Pinpoint the cell where the given text exists, returning its [X, Y] midpoint coordinate. 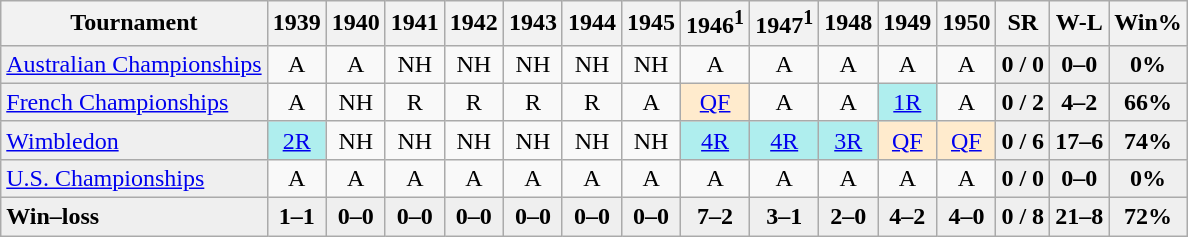
Win% [1148, 24]
1–1 [296, 217]
W-L [1080, 24]
1942 [474, 24]
1945 [652, 24]
3–1 [784, 217]
2R [296, 140]
Tournament [134, 24]
0 / 8 [1023, 217]
1941 [414, 24]
1948 [848, 24]
1939 [296, 24]
U.S. Championships [134, 178]
19461 [716, 24]
4–0 [966, 217]
3R [848, 140]
7–2 [716, 217]
1R [908, 102]
1950 [966, 24]
1949 [908, 24]
Wimbledon [134, 140]
66% [1148, 102]
2–0 [848, 217]
17–6 [1080, 140]
French Championships [134, 102]
74% [1148, 140]
21–8 [1080, 217]
72% [1148, 217]
0 / 6 [1023, 140]
SR [1023, 24]
1944 [592, 24]
Australian Championships [134, 64]
19471 [784, 24]
1940 [356, 24]
Win–loss [134, 217]
1943 [532, 24]
0 / 2 [1023, 102]
